Extract the [X, Y] coordinate from the center of the cell holding the provided text.  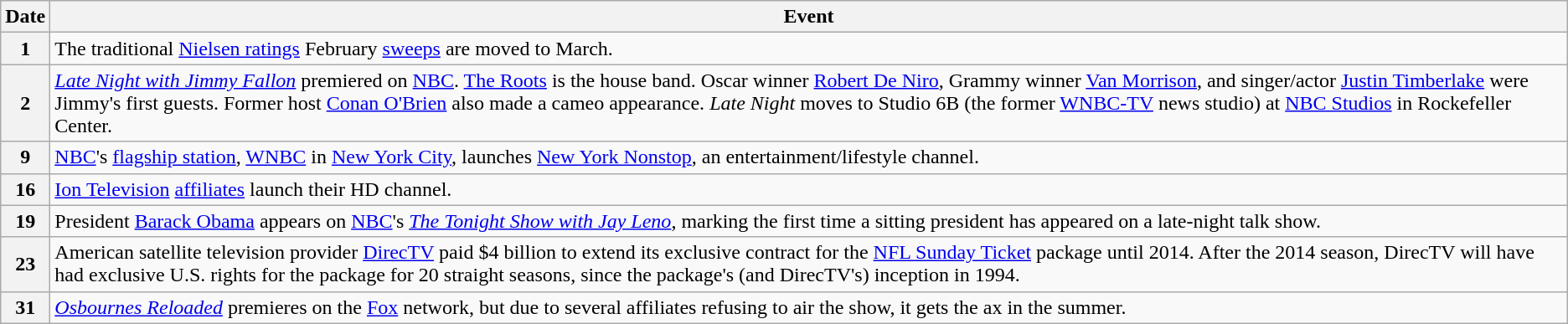
Event [809, 17]
16 [25, 189]
1 [25, 49]
Osbournes Reloaded premieres on the Fox network, but due to several affiliates refusing to air the show, it gets the ax in the summer. [809, 307]
2 [25, 103]
19 [25, 221]
31 [25, 307]
9 [25, 157]
Ion Television affiliates launch their HD channel. [809, 189]
23 [25, 265]
The traditional Nielsen ratings February sweeps are moved to March. [809, 49]
NBC's flagship station, WNBC in New York City, launches New York Nonstop, an entertainment/lifestyle channel. [809, 157]
Date [25, 17]
